Provide the [x, y] coordinate of the cell's center where the given text is located.  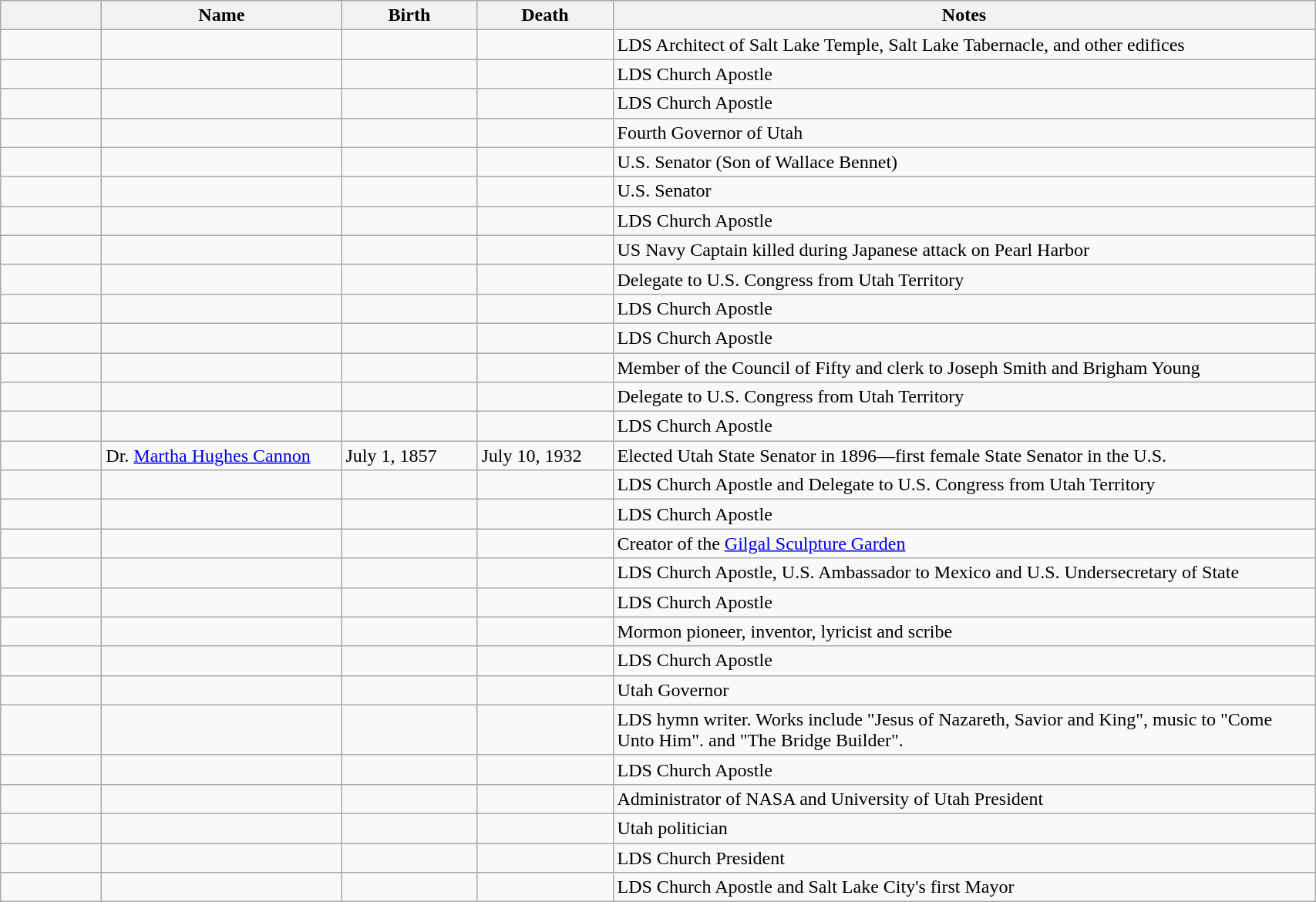
LDS hymn writer. Works include "Jesus of Nazareth, Savior and King", music to "Come Unto Him". and "The Bridge Builder". [964, 729]
Member of the Council of Fifty and clerk to Joseph Smith and Brigham Young [964, 368]
Birth [409, 15]
Dr. Martha Hughes Cannon [222, 456]
LDS Church Apostle and Salt Lake City's first Mayor [964, 887]
Elected Utah State Senator in 1896—first female State Senator in the U.S. [964, 456]
LDS Architect of Salt Lake Temple, Salt Lake Tabernacle, and other edifices [964, 45]
LDS Church President [964, 858]
Notes [964, 15]
U.S. Senator (Son of Wallace Bennet) [964, 162]
Utah politician [964, 828]
Name [222, 15]
US Navy Captain killed during Japanese attack on Pearl Harbor [964, 250]
LDS Church Apostle, U.S. Ambassador to Mexico and U.S. Undersecretary of State [964, 573]
Death [545, 15]
July 10, 1932 [545, 456]
U.S. Senator [964, 191]
Fourth Governor of Utah [964, 133]
Administrator of NASA and University of Utah President [964, 799]
Creator of the Gilgal Sculpture Garden [964, 544]
Utah Governor [964, 690]
LDS Church Apostle and Delegate to U.S. Congress from Utah Territory [964, 485]
July 1, 1857 [409, 456]
Mormon pioneer, inventor, lyricist and scribe [964, 631]
